Return the [x, y] coordinate for the center point of the cell that contains the specified text.  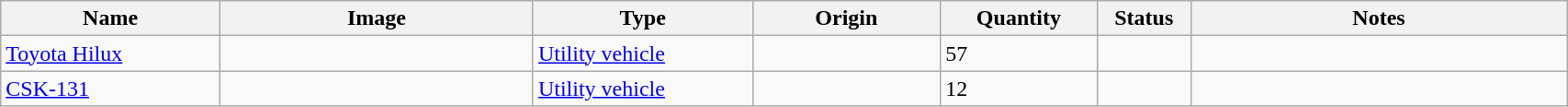
Status [1144, 18]
Toyota Hilux [110, 53]
Quantity [1019, 18]
Notes [1378, 18]
Origin [847, 18]
Name [110, 18]
Type [643, 18]
Image [377, 18]
CSK-131 [110, 89]
12 [1019, 89]
57 [1019, 53]
